Extract the [x, y] coordinate from the center of the cell holding the provided text.  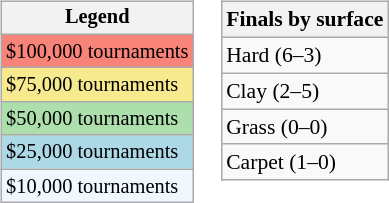
$100,000 tournaments [97, 51]
Clay (2–5) [304, 91]
$50,000 tournaments [97, 119]
Carpet (1–0) [304, 162]
Grass (0–0) [304, 127]
Finals by surface [304, 20]
$10,000 tournaments [97, 186]
$25,000 tournaments [97, 152]
$75,000 tournaments [97, 85]
Legend [97, 18]
Hard (6–3) [304, 55]
